Detect which cell encompasses the target text, then output its (x, y) center coordinate. 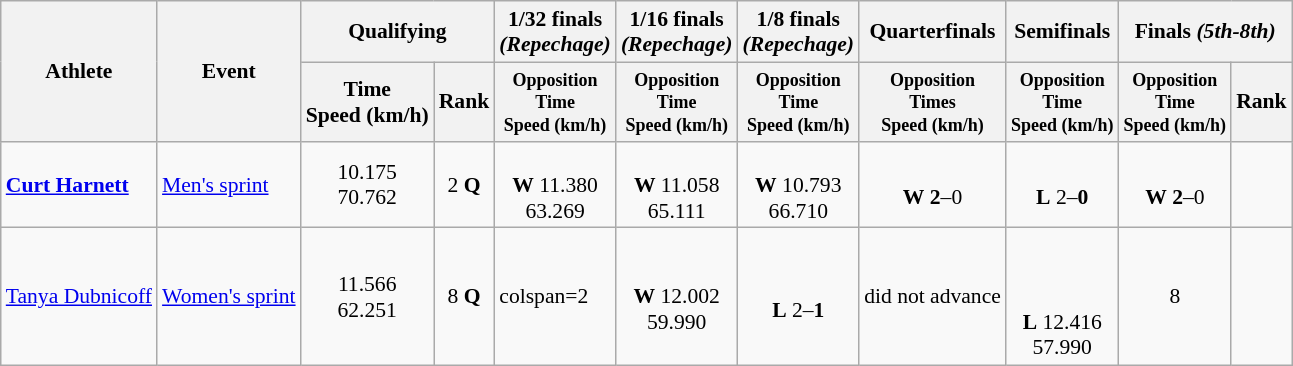
Athlete (79, 72)
colspan=2 (555, 297)
W 10.79366.710 (798, 186)
OppositionTimesSpeed (km/h) (932, 102)
L 12.41657.990 (1062, 297)
Event (229, 72)
Qualifying (398, 32)
W 11.38063.269 (555, 186)
Women's sprint (229, 297)
L 2–0 (1062, 186)
TimeSpeed (km/h) (368, 102)
1/32 finals(Repechage) (555, 32)
Tanya Dubnicoff (79, 297)
L 2–1 (798, 297)
1/8 finals(Repechage) (798, 32)
W 12.00259.990 (677, 297)
Finals (5th-8th) (1206, 32)
1/16 finals(Repechage) (677, 32)
8 (1176, 297)
Quarterfinals (932, 32)
10.17570.762 (368, 186)
Men's sprint (229, 186)
8 Q (464, 297)
Curt Harnett (79, 186)
W 11.05865.111 (677, 186)
2 Q (464, 186)
Semifinals (1062, 32)
did not advance (932, 297)
11.56662.251 (368, 297)
